Detect which cell encompasses the target text, then output its (x, y) center coordinate. 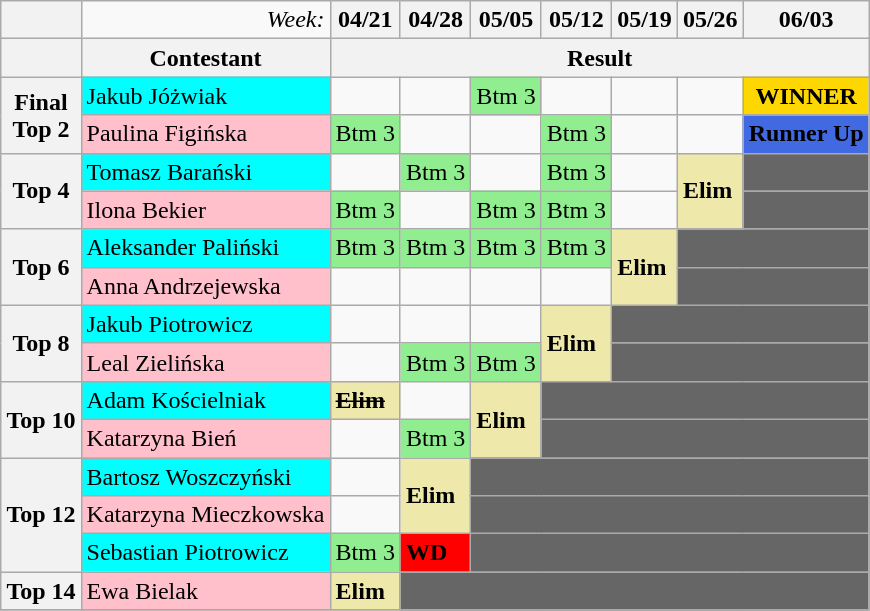
Bartosz Woszczyński (206, 477)
Top 6 (41, 267)
Sebastian Piotrowicz (206, 553)
Katarzyna Bień (206, 438)
05/12 (576, 20)
Jakub Piotrowicz (206, 324)
Katarzyna Mieczkowska (206, 515)
WINNER (806, 96)
05/19 (645, 20)
Runner Up (806, 134)
Top 14 (41, 591)
FinalTop 2 (41, 115)
Jakub Jóżwiak (206, 96)
Paulina Figińska (206, 134)
Top 4 (41, 191)
Result (600, 58)
Ilona Bekier (206, 210)
Adam Kościelniak (206, 400)
Aleksander Paliński (206, 248)
Ewa Bielak (206, 591)
Top 8 (41, 343)
Top 10 (41, 419)
Tomasz Barański (206, 172)
05/05 (506, 20)
Top 12 (41, 515)
Anna Andrzejewska (206, 286)
04/21 (365, 20)
05/26 (710, 20)
Contestant (206, 58)
Week: (206, 20)
WD (435, 553)
04/28 (435, 20)
06/03 (806, 20)
Leal Zielińska (206, 362)
